Scan for the cell matching the given text and deliver its [X, Y] coordinate at center. 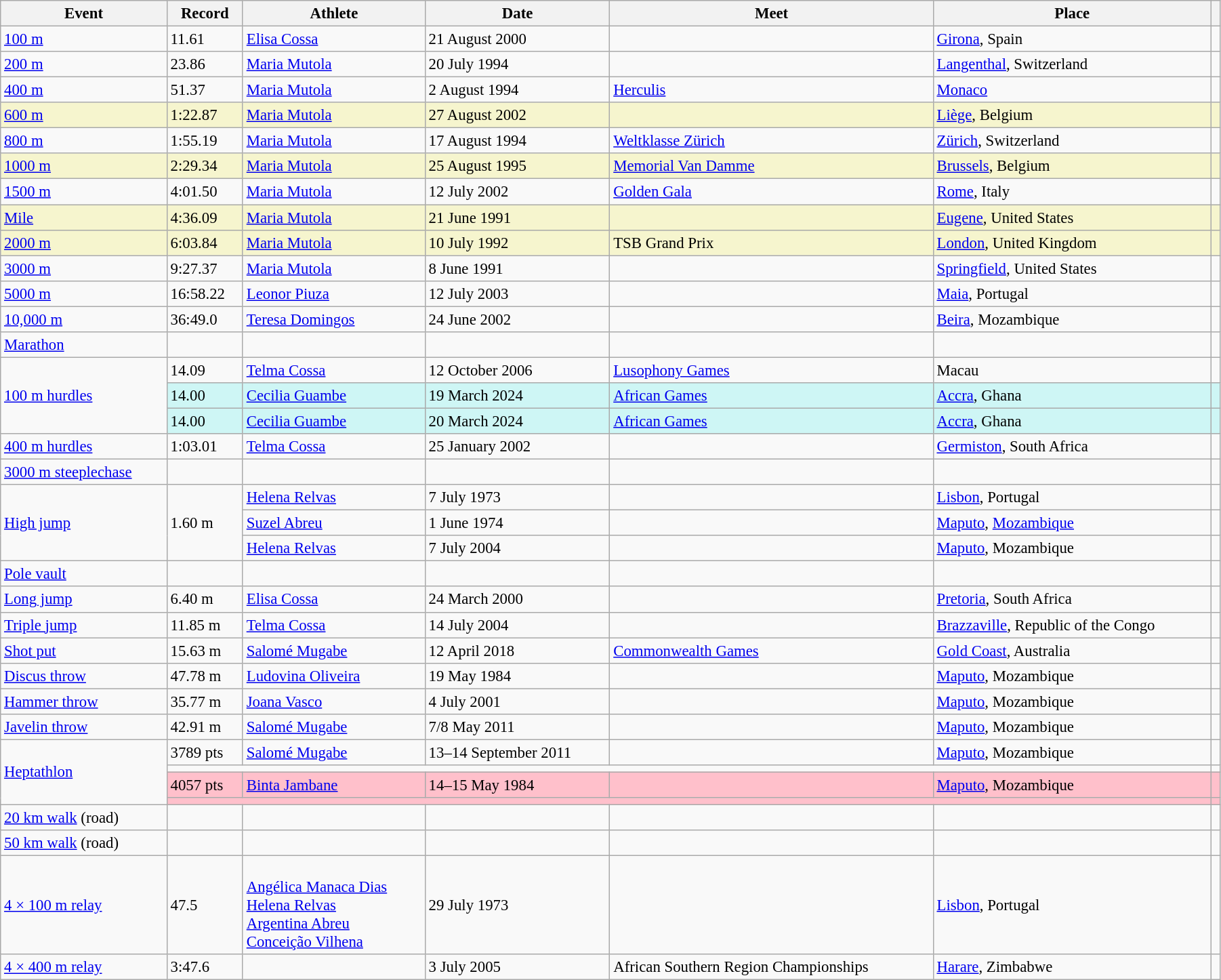
600 m [84, 115]
4:36.09 [205, 218]
400 m hurdles [84, 447]
Macau [1072, 370]
Record [205, 14]
Hammer throw [84, 701]
3:47.6 [205, 967]
Zürich, Switzerland [1072, 141]
13–14 September 2011 [518, 752]
17 August 1994 [518, 141]
21 June 1991 [518, 218]
50 km walk (road) [84, 843]
14 July 2004 [518, 625]
12 October 2006 [518, 370]
Langenthal, Switzerland [1072, 64]
Long jump [84, 600]
7 July 1973 [518, 497]
7 July 2004 [518, 548]
20 km walk (road) [84, 818]
1 June 1974 [518, 523]
47.5 [205, 905]
11.85 m [205, 625]
1:22.87 [205, 115]
Gold Coast, Australia [1072, 651]
9:27.37 [205, 268]
3000 m [84, 268]
14–15 May 1984 [518, 785]
4 × 400 m relay [84, 967]
London, United Kingdom [1072, 243]
15.63 m [205, 651]
11.61 [205, 39]
1.60 m [205, 523]
Eugene, United States [1072, 218]
Angélica Manaca DiasHelena RelvasArgentina AbreuConceição Vilhena [333, 905]
Pole vault [84, 574]
Binta Jambane [333, 785]
1000 m [84, 166]
Marathon [84, 345]
24 June 2002 [518, 319]
5000 m [84, 293]
2 August 1994 [518, 90]
20 July 1994 [518, 64]
Event [84, 14]
Rome, Italy [1072, 192]
19 March 2024 [518, 396]
23.86 [205, 64]
3789 pts [205, 752]
Pretoria, South Africa [1072, 600]
21 August 2000 [518, 39]
Athlete [333, 14]
27 August 2002 [518, 115]
1:03.01 [205, 447]
14.09 [205, 370]
Girona, Spain [1072, 39]
Leonor Piuza [333, 293]
8 June 1991 [518, 268]
35.77 m [205, 701]
Brussels, Belgium [1072, 166]
3000 m steeplechase [84, 472]
42.91 m [205, 727]
10,000 m [84, 319]
6.40 m [205, 600]
100 m [84, 39]
Liège, Belgium [1072, 115]
20 March 2024 [518, 421]
7/8 May 2011 [518, 727]
Brazzaville, Republic of the Congo [1072, 625]
25 January 2002 [518, 447]
Springfield, United States [1072, 268]
4057 pts [205, 785]
12 July 2002 [518, 192]
100 m hurdles [84, 396]
Date [518, 14]
Golden Gala [771, 192]
4 July 2001 [518, 701]
51.37 [205, 90]
12 July 2003 [518, 293]
Harare, Zimbabwe [1072, 967]
Germiston, South Africa [1072, 447]
Javelin throw [84, 727]
Memorial Van Damme [771, 166]
Mile [84, 218]
High jump [84, 523]
24 March 2000 [518, 600]
19 May 1984 [518, 676]
1:55.19 [205, 141]
4:01.50 [205, 192]
Beira, Mozambique [1072, 319]
Lusophony Games [771, 370]
16:58.22 [205, 293]
400 m [84, 90]
Heptathlon [84, 772]
2000 m [84, 243]
Weltklasse Zürich [771, 141]
Shot put [84, 651]
800 m [84, 141]
25 August 1995 [518, 166]
12 April 2018 [518, 651]
Place [1072, 14]
Monaco [1072, 90]
4 × 100 m relay [84, 905]
Maia, Portugal [1072, 293]
29 July 1973 [518, 905]
Commonwealth Games [771, 651]
10 July 1992 [518, 243]
3 July 2005 [518, 967]
Suzel Abreu [333, 523]
Triple jump [84, 625]
TSB Grand Prix [771, 243]
1500 m [84, 192]
Discus throw [84, 676]
Teresa Domingos [333, 319]
Ludovina Oliveira [333, 676]
2:29.34 [205, 166]
Joana Vasco [333, 701]
Meet [771, 14]
47.78 m [205, 676]
African Southern Region Championships [771, 967]
200 m [84, 64]
6:03.84 [205, 243]
Herculis [771, 90]
36:49.0 [205, 319]
